Return [x, y] of the center of cell containing provided text 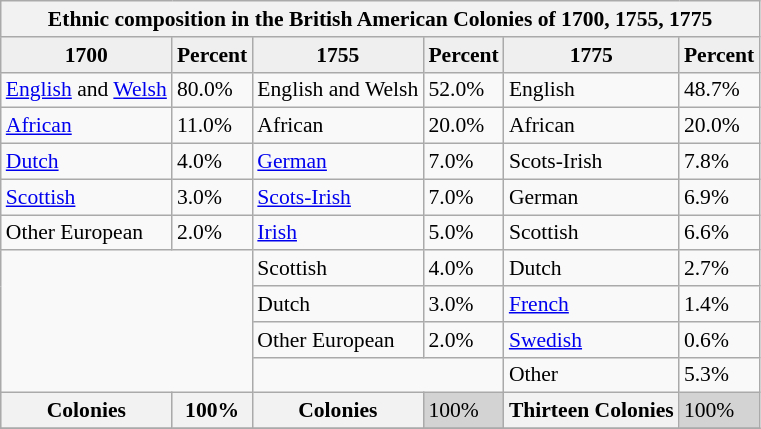
English [592, 90]
5.0% [463, 233]
1775 [592, 55]
5.3% [719, 375]
1755 [338, 55]
6.9% [719, 197]
11.0% [212, 126]
48.7% [719, 90]
Irish [338, 233]
80.0% [212, 90]
Other [592, 375]
Swedish [592, 340]
1700 [86, 55]
1.4% [719, 304]
Thirteen Colonies [592, 411]
0.6% [719, 340]
2.7% [719, 269]
Ethnic composition in the British American Colonies of 1700, 1755, 1775 [380, 19]
6.6% [719, 233]
French [592, 304]
7.8% [719, 162]
52.0% [463, 90]
